Locate the cell with the specified text and output its (X, Y) center coordinate. 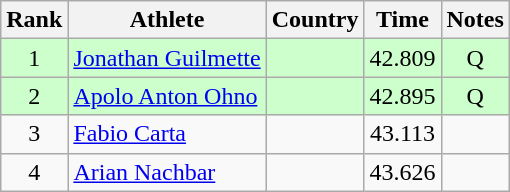
Athlete (167, 20)
43.113 (402, 134)
42.809 (402, 58)
42.895 (402, 96)
3 (34, 134)
Jonathan Guilmette (167, 58)
Notes (475, 20)
Rank (34, 20)
43.626 (402, 172)
Country (315, 20)
Fabio Carta (167, 134)
Apolo Anton Ohno (167, 96)
1 (34, 58)
4 (34, 172)
Arian Nachbar (167, 172)
Time (402, 20)
2 (34, 96)
